Capture the cell that displays the provided text and extract its (X, Y) central coordinate. 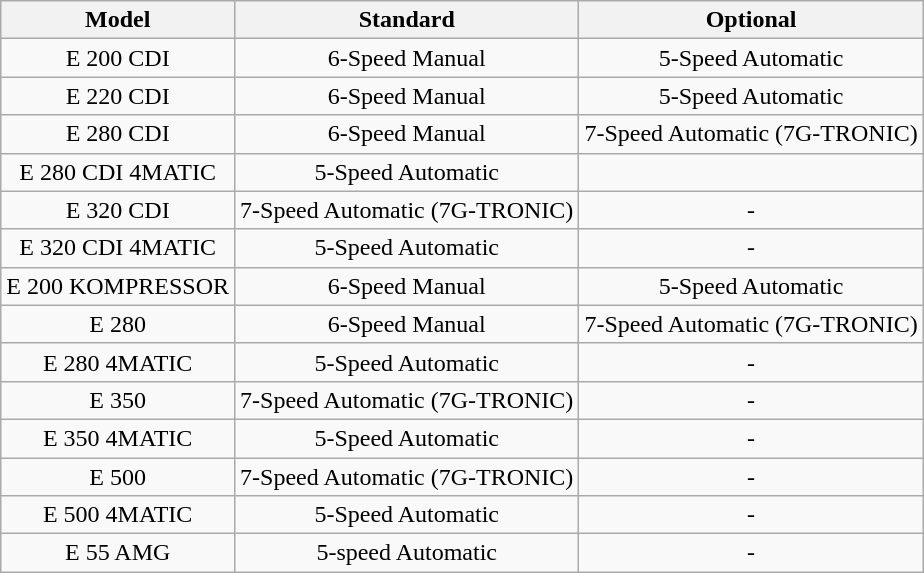
E 280 CDI (118, 134)
E 320 CDI 4MATIC (118, 248)
E 200 CDI (118, 58)
Standard (407, 20)
E 500 (118, 477)
E 320 CDI (118, 210)
Optional (751, 20)
E 220 CDI (118, 96)
5-speed Automatic (407, 553)
E 280 4MATIC (118, 362)
E 350 4MATIC (118, 438)
E 280 CDI 4MATIC (118, 172)
Model (118, 20)
E 200 KOMPRESSOR (118, 286)
E 280 (118, 324)
E 500 4MATIC (118, 515)
E 350 (118, 400)
E 55 AMG (118, 553)
